Capture the cell that displays the provided text and extract its (X, Y) central coordinate. 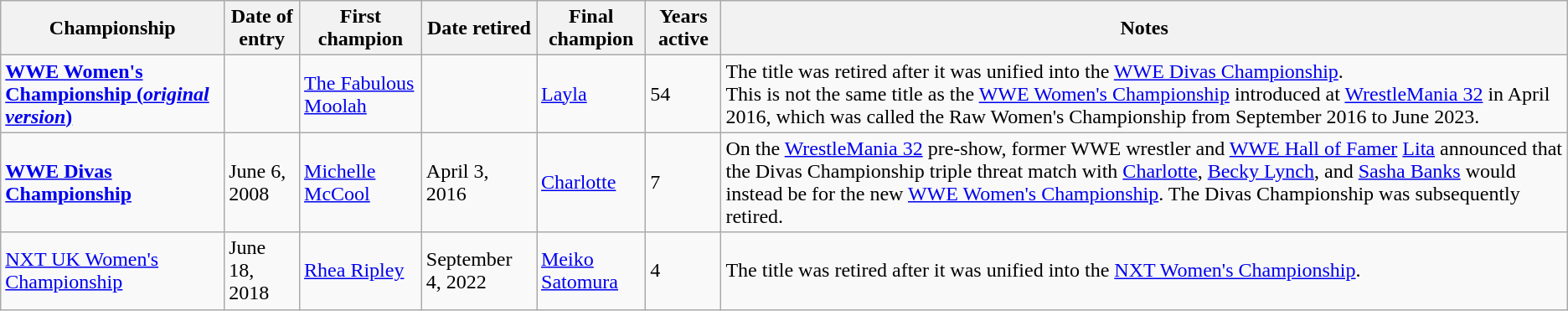
WWE Divas Championship (112, 183)
Layla (591, 94)
Date of entry (262, 29)
June 18, 2018 (262, 271)
Date retired (479, 29)
WWE Women's Championship (original version) (112, 94)
September 4, 2022 (479, 271)
First champion (361, 29)
54 (683, 94)
Rhea Ripley (361, 271)
The title was retired after it was unified into the NXT Women's Championship. (1144, 271)
Years active (683, 29)
Championship (112, 29)
Michelle McCool (361, 183)
7 (683, 183)
Charlotte (591, 183)
Notes (1144, 29)
April 3, 2016 (479, 183)
June 6, 2008 (262, 183)
Final champion (591, 29)
NXT UK Women's Championship (112, 271)
Meiko Satomura (591, 271)
4 (683, 271)
The Fabulous Moolah (361, 94)
